Capture the cell that displays the provided text and extract its (X, Y) central coordinate. 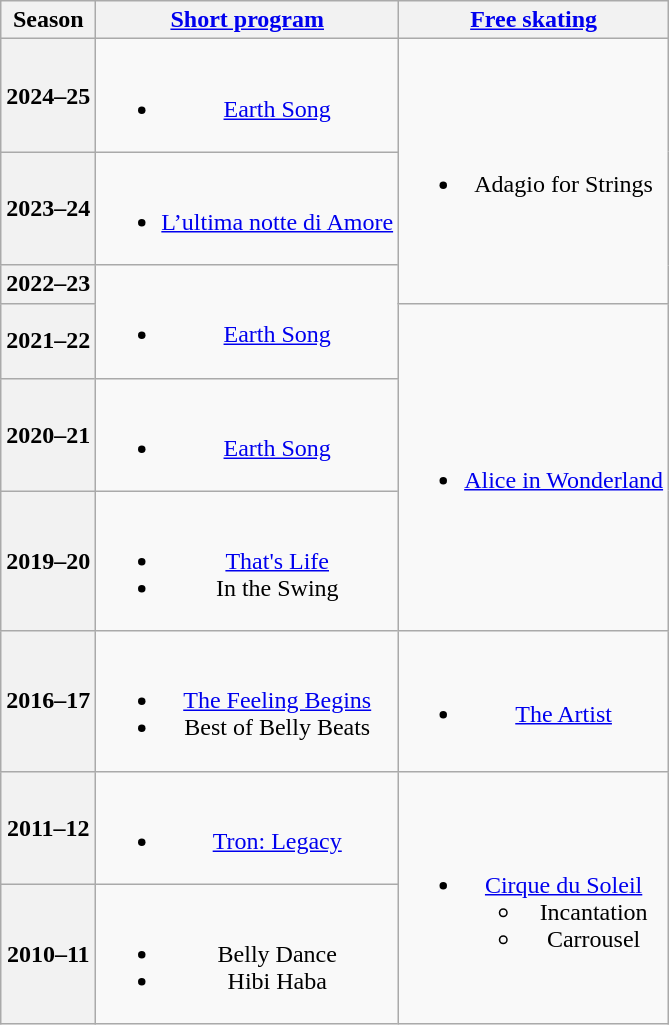
2022–23 (48, 284)
2020–21 (48, 434)
The Artist (534, 701)
The Feeling Begins Best of Belly Beats (248, 701)
Cirque du SoleilIncantationCarrousel (534, 898)
2021–22 (48, 340)
Short program (248, 20)
That's Life In the Swing (248, 561)
Season (48, 20)
2016–17 (48, 701)
Alice in Wonderland (534, 467)
Adagio for Strings (534, 171)
Tron: Legacy (248, 828)
2010–11 (48, 954)
2019–20 (48, 561)
2023–24 (48, 208)
Free skating (534, 20)
2011–12 (48, 828)
Belly Dance Hibi Haba (248, 954)
L’ultima notte di Amore (248, 208)
2024–25 (48, 96)
